Pinpoint the cell where the given text exists, returning its (X, Y) midpoint coordinate. 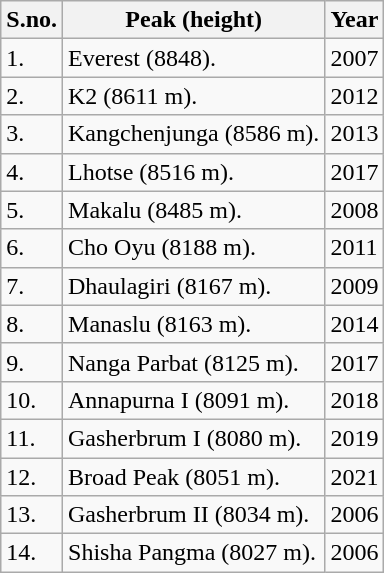
2007 (354, 58)
2021 (354, 477)
2. (32, 96)
K2 (8611 m). (194, 96)
2011 (354, 248)
9. (32, 362)
Makalu (8485 m). (194, 210)
4. (32, 172)
2018 (354, 400)
S.no. (32, 20)
2019 (354, 438)
2014 (354, 324)
Everest (8848). (194, 58)
Nanga Parbat (8125 m). (194, 362)
8. (32, 324)
2013 (354, 134)
Broad Peak (8051 m). (194, 477)
Annapurna I (8091 m). (194, 400)
Lhotse (8516 m). (194, 172)
Peak (height) (194, 20)
13. (32, 515)
2008 (354, 210)
7. (32, 286)
14. (32, 553)
1. (32, 58)
Year (354, 20)
Manaslu (8163 m). (194, 324)
2012 (354, 96)
Gasherbrum II (8034 m). (194, 515)
2009 (354, 286)
Cho Oyu (8188 m). (194, 248)
Dhaulagiri (8167 m). (194, 286)
11. (32, 438)
10. (32, 400)
Gasherbrum I (8080 m). (194, 438)
5. (32, 210)
6. (32, 248)
Kangchenjunga (8586 m). (194, 134)
3. (32, 134)
12. (32, 477)
Shisha Pangma (8027 m). (194, 553)
